Output the (X, Y) coordinate of the center of the cell containing the given text.  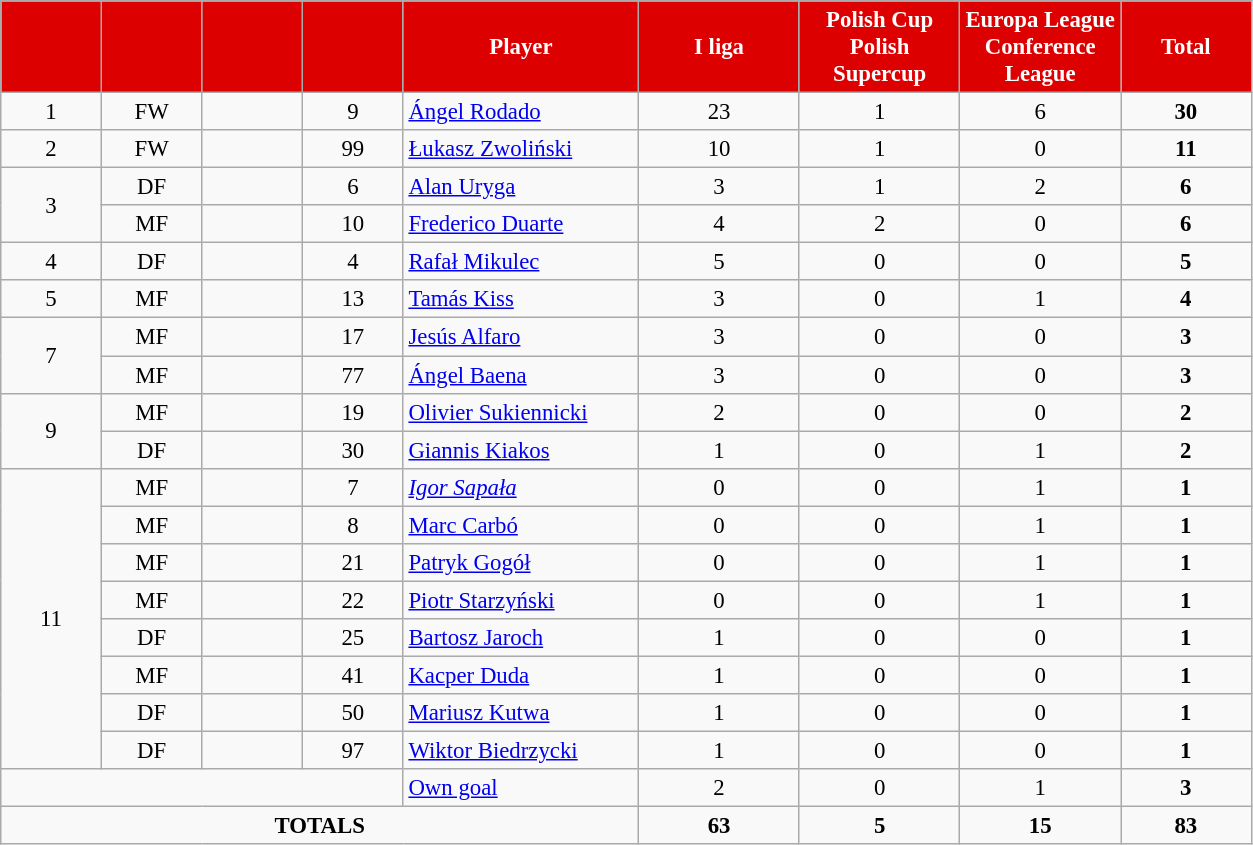
19 (354, 412)
Alan Uryga (521, 187)
Europa LeagueConference League (1040, 47)
8 (354, 525)
Wiktor Biedrzycki (521, 751)
TOTALS (320, 826)
I liga (720, 47)
77 (354, 375)
Giannis Kiakos (521, 450)
13 (354, 299)
23 (720, 112)
Olivier Sukiennicki (521, 412)
83 (1186, 826)
Polish CupPolish Supercup (880, 47)
Piotr Starzyński (521, 600)
Mariusz Kutwa (521, 713)
Patryk Gogół (521, 563)
Łukasz Zwoliński (521, 149)
Kacper Duda (521, 675)
Igor Sapała (521, 487)
Tamás Kiss (521, 299)
Jesús Alfaro (521, 337)
25 (354, 638)
63 (720, 826)
Total (1186, 47)
Player (521, 47)
15 (1040, 826)
50 (354, 713)
Own goal (521, 788)
Ángel Baena (521, 375)
21 (354, 563)
99 (354, 149)
Bartosz Jaroch (521, 638)
17 (354, 337)
22 (354, 600)
97 (354, 751)
41 (354, 675)
Marc Carbó (521, 525)
Frederico Duarte (521, 224)
Ángel Rodado (521, 112)
Rafał Mikulec (521, 262)
